Determine the [X, Y] coordinate at the center of the cell enclosing the given text.  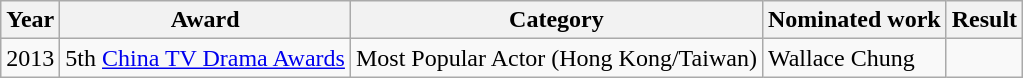
Result [984, 20]
Category [556, 20]
Nominated work [854, 20]
Year [30, 20]
2013 [30, 58]
5th China TV Drama Awards [206, 58]
Award [206, 20]
Wallace Chung [854, 58]
Most Popular Actor (Hong Kong/Taiwan) [556, 58]
